Detect which cell encompasses the target text, then output its [x, y] center coordinate. 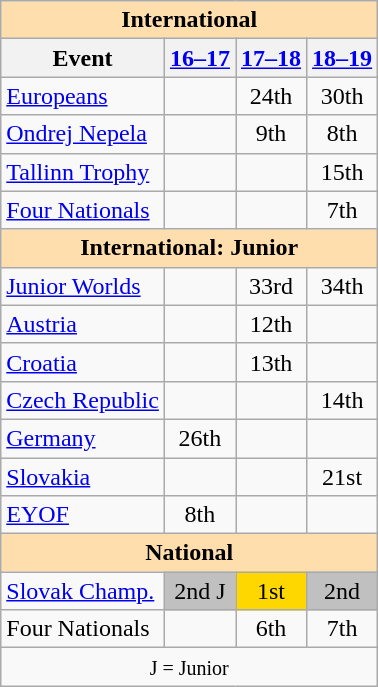
15th [342, 172]
16–17 [200, 58]
24th [272, 96]
26th [200, 438]
Europeans [83, 96]
Tallinn Trophy [83, 172]
30th [342, 96]
2nd J [200, 591]
Slovak Champ. [83, 591]
12th [272, 324]
International [190, 20]
2nd [342, 591]
21st [342, 477]
Germany [83, 438]
9th [272, 134]
Ondrej Nepela [83, 134]
J = Junior [190, 667]
Event [83, 58]
34th [342, 286]
International: Junior [190, 248]
13th [272, 362]
Junior Worlds [83, 286]
Austria [83, 324]
6th [272, 629]
17–18 [272, 58]
33rd [272, 286]
Czech Republic [83, 400]
1st [272, 591]
Croatia [83, 362]
Slovakia [83, 477]
18–19 [342, 58]
14th [342, 400]
EYOF [83, 515]
National [190, 553]
